From the cell containing the given text, extract its center point as (X, Y) coordinate. 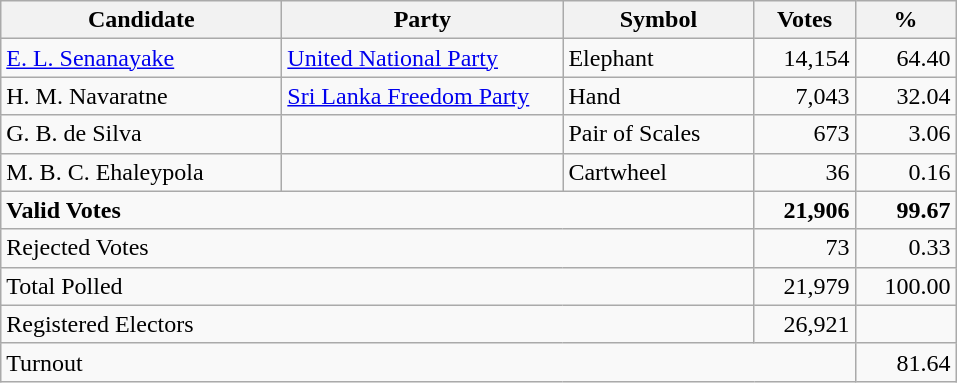
G. B. de Silva (142, 134)
Pair of Scales (658, 134)
Elephant (658, 58)
Votes (804, 20)
32.04 (906, 96)
64.40 (906, 58)
73 (804, 248)
Turnout (428, 362)
81.64 (906, 362)
Total Polled (378, 286)
Symbol (658, 20)
Rejected Votes (378, 248)
99.67 (906, 210)
100.00 (906, 286)
E. L. Senanayake (142, 58)
7,043 (804, 96)
21,979 (804, 286)
21,906 (804, 210)
United National Party (422, 58)
14,154 (804, 58)
26,921 (804, 324)
H. M. Navaratne (142, 96)
Party (422, 20)
% (906, 20)
Sri Lanka Freedom Party (422, 96)
Hand (658, 96)
36 (804, 172)
Candidate (142, 20)
Valid Votes (378, 210)
Cartwheel (658, 172)
Registered Electors (378, 324)
673 (804, 134)
0.33 (906, 248)
M. B. C. Ehaleypola (142, 172)
0.16 (906, 172)
3.06 (906, 134)
